Find where the given text appears and provide that cell's center as (x, y) coordinate. 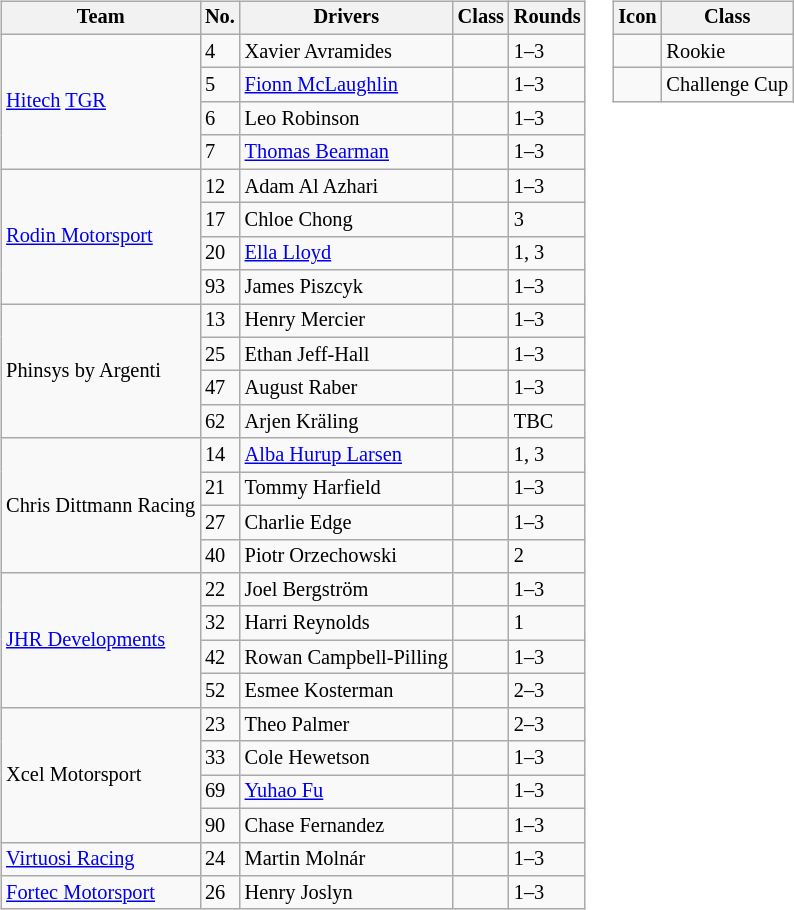
24 (220, 859)
JHR Developments (100, 640)
33 (220, 758)
Chase Fernandez (346, 825)
7 (220, 152)
Alba Hurup Larsen (346, 455)
Piotr Orzechowski (346, 556)
6 (220, 119)
42 (220, 657)
Rodin Motorsport (100, 236)
69 (220, 792)
5 (220, 85)
Arjen Kräling (346, 422)
Ella Lloyd (346, 253)
James Piszcyk (346, 287)
Fortec Motorsport (100, 893)
Rounds (548, 18)
93 (220, 287)
Joel Bergström (346, 590)
Phinsys by Argenti (100, 372)
Chris Dittmann Racing (100, 506)
Team (100, 18)
Fionn McLaughlin (346, 85)
22 (220, 590)
Thomas Bearman (346, 152)
Rookie (728, 51)
2 (548, 556)
32 (220, 623)
26 (220, 893)
Rowan Campbell-Pilling (346, 657)
12 (220, 186)
Adam Al Azhari (346, 186)
Chloe Chong (346, 220)
4 (220, 51)
1 (548, 623)
40 (220, 556)
Esmee Kosterman (346, 691)
62 (220, 422)
52 (220, 691)
20 (220, 253)
Yuhao Fu (346, 792)
Leo Robinson (346, 119)
Harri Reynolds (346, 623)
Xavier Avramides (346, 51)
Icon (637, 18)
Xcel Motorsport (100, 774)
Henry Joslyn (346, 893)
Drivers (346, 18)
TBC (548, 422)
Theo Palmer (346, 724)
Charlie Edge (346, 522)
No. (220, 18)
47 (220, 388)
Virtuosi Racing (100, 859)
Tommy Harfield (346, 489)
Ethan Jeff-Hall (346, 354)
Cole Hewetson (346, 758)
17 (220, 220)
Henry Mercier (346, 321)
14 (220, 455)
13 (220, 321)
23 (220, 724)
90 (220, 825)
Hitech TGR (100, 102)
Challenge Cup (728, 85)
August Raber (346, 388)
Martin Molnár (346, 859)
3 (548, 220)
21 (220, 489)
27 (220, 522)
25 (220, 354)
